Return [X, Y] of the center of cell containing provided text 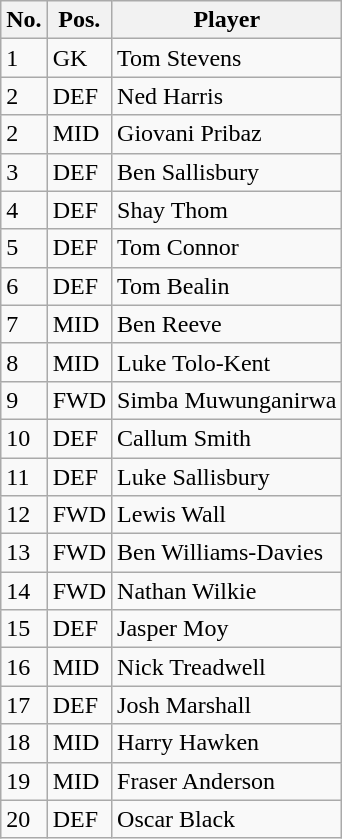
19 [24, 781]
Harry Hawken [227, 743]
No. [24, 20]
Nick Treadwell [227, 667]
Fraser Anderson [227, 781]
16 [24, 667]
20 [24, 819]
17 [24, 705]
Ben Sallisbury [227, 172]
Luke Tolo-Kent [227, 362]
Lewis Wall [227, 515]
5 [24, 248]
Tom Stevens [227, 58]
Simba Muwunganirwa [227, 400]
8 [24, 362]
Luke Sallisbury [227, 477]
Pos. [79, 20]
Ned Harris [227, 96]
15 [24, 629]
Tom Bealin [227, 286]
Player [227, 20]
13 [24, 553]
12 [24, 515]
Callum Smith [227, 438]
Josh Marshall [227, 705]
9 [24, 400]
10 [24, 438]
GK [79, 58]
18 [24, 743]
Ben Williams-Davies [227, 553]
Oscar Black [227, 819]
Ben Reeve [227, 324]
Jasper Moy [227, 629]
7 [24, 324]
14 [24, 591]
Nathan Wilkie [227, 591]
6 [24, 286]
Shay Thom [227, 210]
Tom Connor [227, 248]
4 [24, 210]
3 [24, 172]
1 [24, 58]
11 [24, 477]
Giovani Pribaz [227, 134]
